Provide the (X, Y) coordinate of the cell's center where the given text is located.  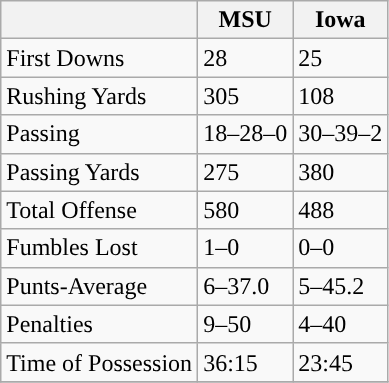
305 (246, 96)
30–39–2 (340, 134)
Passing Yards (100, 172)
Time of Possession (100, 362)
Penalties (100, 324)
1–0 (246, 248)
108 (340, 96)
580 (246, 210)
488 (340, 210)
Fumbles Lost (100, 248)
Passing (100, 134)
4–40 (340, 324)
Punts-Average (100, 286)
0–0 (340, 248)
25 (340, 58)
6–37.0 (246, 286)
18–28–0 (246, 134)
28 (246, 58)
275 (246, 172)
5–45.2 (340, 286)
23:45 (340, 362)
Rushing Yards (100, 96)
36:15 (246, 362)
380 (340, 172)
First Downs (100, 58)
MSU (246, 20)
Total Offense (100, 210)
9–50 (246, 324)
Iowa (340, 20)
